Return (X, Y) of the center of cell containing provided text 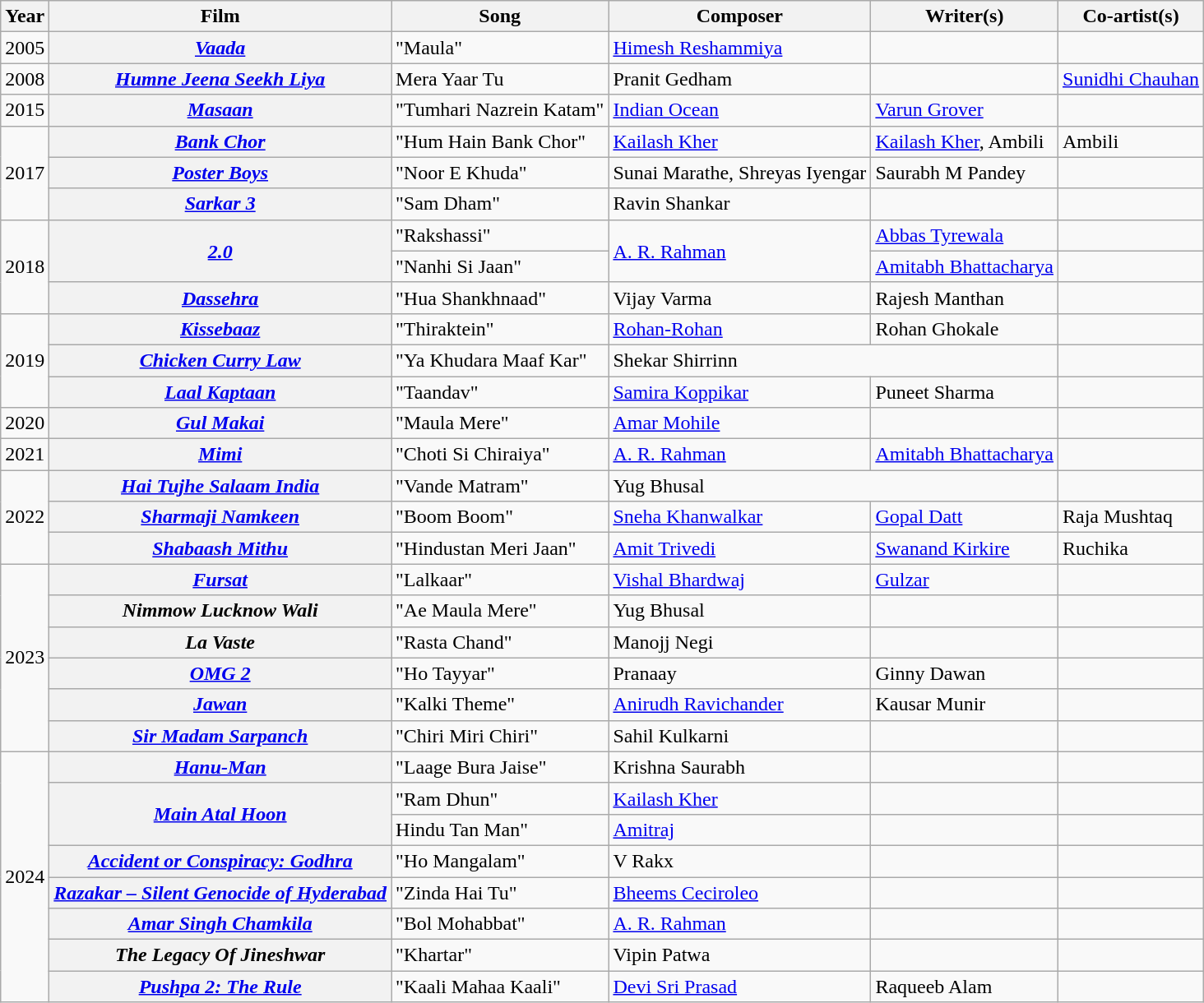
"Ram Dhun" (500, 798)
Composer (740, 16)
Shekar Shirrinn (834, 360)
Film (220, 16)
"Hum Hain Bank Chor" (500, 141)
Poster Boys (220, 173)
Amar Mohile (740, 423)
Kailash Kher, Ambili (965, 141)
Rajesh Manthan (965, 298)
"Sam Dham" (500, 204)
Pranaay (740, 673)
2005 (25, 48)
"Lalkaar" (500, 580)
"Vande Matram" (500, 486)
"Chiri Miri Chiri" (500, 736)
2015 (25, 110)
Amit Trivedi (740, 548)
"Tumhari Nazrein Katam" (500, 110)
"Rakshassi" (500, 235)
Laal Kaptaan (220, 392)
Hanu-Man (220, 767)
"Maula Mere" (500, 423)
Razakar – Silent Genocide of Hyderabad (220, 892)
Sunidhi Chauhan (1132, 79)
OMG 2 (220, 673)
Amar Singh Chamkila (220, 924)
Sunai Marathe, Shreyas Iyengar (740, 173)
Krishna Saurabh (740, 767)
Ruchika (1132, 548)
2021 (25, 455)
2017 (25, 173)
Sir Madam Sarpanch (220, 736)
2018 (25, 266)
V Rakx (740, 861)
Main Atal Hoon (220, 814)
2008 (25, 79)
"Boom Boom" (500, 517)
Ginny Dawan (965, 673)
Humne Jeena Seekh Liya (220, 79)
Vijay Varma (740, 298)
Indian Ocean (740, 110)
Kissebaaz (220, 329)
Bheems Ceciroleo (740, 892)
2020 (25, 423)
2024 (25, 876)
Chicken Curry Law (220, 360)
Himesh Reshammiya (740, 48)
Varun Grover (965, 110)
Dassehra (220, 298)
"Laage Bura Jaise" (500, 767)
Nimmow Lucknow Wali (220, 611)
Bank Chor (220, 141)
Saurabh M Pandey (965, 173)
Sharmaji Namkeen (220, 517)
"Ho Tayyar" (500, 673)
Rohan-Rohan (740, 329)
Shabaash Mithu (220, 548)
Raqueeb Alam (965, 987)
"Choti Si Chiraiya" (500, 455)
Fursat (220, 580)
2023 (25, 658)
Writer(s) (965, 16)
"Taandav" (500, 392)
"Maula" (500, 48)
Anirudh Ravichander (740, 705)
Jawan (220, 705)
Amitraj (740, 830)
Sarkar 3 (220, 204)
"Hindustan Meri Jaan" (500, 548)
Masaan (220, 110)
Samira Koppikar (740, 392)
"Rasta Chand" (500, 642)
"Nanhi Si Jaan" (500, 266)
Ambili (1132, 141)
"Kalki Theme" (500, 705)
Gul Makai (220, 423)
Mera Yaar Tu (500, 79)
Vipin Patwa (740, 955)
Vishal Bhardwaj (740, 580)
Accident or Conspiracy: Godhra (220, 861)
Swanand Kirkire (965, 548)
Pushpa 2: The Rule (220, 987)
Vaada (220, 48)
Sahil Kulkarni (740, 736)
The Legacy Of Jineshwar (220, 955)
Mimi (220, 455)
"Ho Mangalam" (500, 861)
"Zinda Hai Tu" (500, 892)
Manojj Negi (740, 642)
Song (500, 16)
Abbas Tyrewala (965, 235)
Kausar Munir (965, 705)
"Kaali Mahaa Kaali" (500, 987)
"Hua Shankhnaad" (500, 298)
Gopal Datt (965, 517)
Rohan Ghokale (965, 329)
Pranit Gedham (740, 79)
Ravin Shankar (740, 204)
"Ae Maula Mere" (500, 611)
"Thiraktein" (500, 329)
2019 (25, 360)
Gulzar (965, 580)
La Vaste (220, 642)
"Noor E Khuda" (500, 173)
2.0 (220, 251)
Raja Mushtaq (1132, 517)
2022 (25, 517)
Devi Sri Prasad (740, 987)
Year (25, 16)
Hai Tujhe Salaam India (220, 486)
"Bol Mohabbat" (500, 924)
Puneet Sharma (965, 392)
"Ya Khudara Maaf Kar" (500, 360)
"Khartar" (500, 955)
Co-artist(s) (1132, 16)
Sneha Khanwalkar (740, 517)
Hindu Tan Man" (500, 830)
